Find where the given text appears and provide that cell's center as (x, y) coordinate. 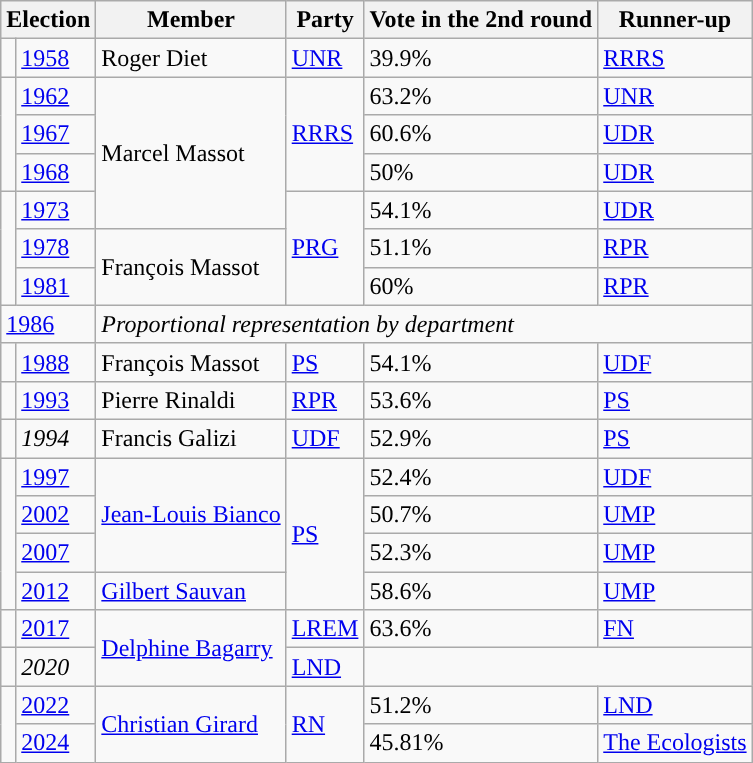
1997 (56, 477)
60% (481, 286)
1968 (56, 172)
Francis Galizi (191, 438)
52.3% (481, 553)
1973 (56, 210)
52.4% (481, 477)
Member (191, 20)
2022 (56, 705)
50% (481, 172)
52.9% (481, 438)
1967 (56, 134)
1994 (56, 438)
1958 (56, 58)
1988 (56, 362)
2012 (56, 591)
Roger Diet (191, 58)
1978 (56, 248)
Jean-Louis Bianco (191, 515)
1986 (48, 324)
2002 (56, 515)
51.1% (481, 248)
1993 (56, 400)
45.81% (481, 743)
PRG (325, 248)
RN (325, 724)
The Ecologists (675, 743)
LREM (325, 629)
58.6% (481, 591)
39.9% (481, 58)
Vote in the 2nd round (481, 20)
Christian Girard (191, 724)
2017 (56, 629)
Proportional representation by department (424, 324)
Pierre Rinaldi (191, 400)
1981 (56, 286)
1962 (56, 96)
Runner-up (675, 20)
2020 (56, 667)
51.2% (481, 705)
Marcel Massot (191, 153)
50.7% (481, 515)
Party (325, 20)
Delphine Bagarry (191, 648)
Election (48, 20)
2024 (56, 743)
60.6% (481, 134)
63.6% (481, 629)
2007 (56, 553)
63.2% (481, 96)
Gilbert Sauvan (191, 591)
53.6% (481, 400)
FN (675, 629)
